Locate the cell with the specified text and output its [X, Y] center coordinate. 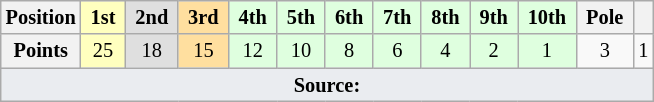
6th [349, 17]
10th [547, 17]
3rd [203, 17]
8 [349, 51]
2nd [152, 17]
9th [494, 17]
12 [253, 51]
15 [203, 51]
10 [301, 51]
4 [445, 51]
4th [253, 17]
7th [397, 17]
1st [104, 17]
2 [494, 51]
5th [301, 17]
Source: [327, 85]
8th [445, 17]
Points [41, 51]
Position [41, 17]
3 [604, 51]
25 [104, 51]
6 [397, 51]
18 [152, 51]
Pole [604, 17]
